Capture the cell that displays the provided text and extract its [x, y] central coordinate. 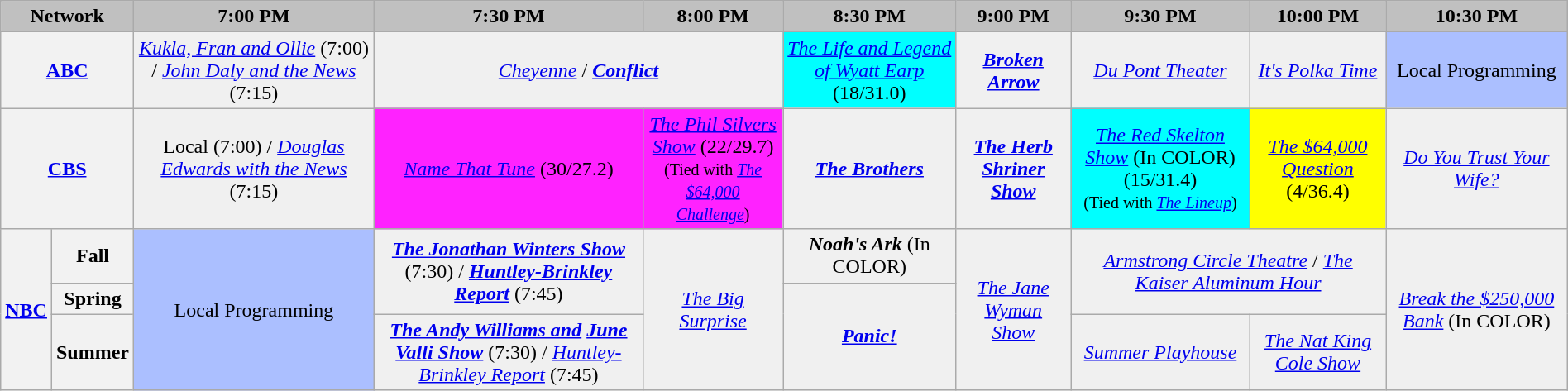
Broken Arrow [1014, 70]
8:00 PM [713, 17]
Kukla, Fran and Ollie (7:00) / John Daly and the News (7:15) [255, 70]
7:30 PM [508, 17]
Summer [93, 352]
ABC [68, 70]
Cheyenne / Conflict [578, 70]
Noah's Ark (In COLOR) [870, 256]
Spring [93, 298]
NBC [26, 309]
Break the $250,000 Bank (In COLOR) [1477, 309]
The Red Skelton Show (In COLOR)(15/31.4)(Tied with The Lineup) [1161, 169]
8:30 PM [870, 17]
7:00 PM [255, 17]
Name That Tune (30/27.2) [508, 169]
9:30 PM [1161, 17]
The Herb Shriner Show [1014, 169]
10:30 PM [1477, 17]
The Nat King Cole Show [1317, 352]
It's Polka Time [1317, 70]
9:00 PM [1014, 17]
Network [68, 17]
Armstrong Circle Theatre / The Kaiser Aluminum Hour [1229, 271]
The $64,000 Question (4/36.4) [1317, 169]
10:00 PM [1317, 17]
The Brothers [870, 169]
Local (7:00) / Douglas Edwards with the News (7:15) [255, 169]
CBS [68, 169]
The Big Surprise [713, 309]
The Life and Legend of Wyatt Earp (18/31.0) [870, 70]
The Jonathan Winters Show (7:30) / Huntley-Brinkley Report (7:45) [508, 271]
The Andy Williams and June Valli Show (7:30) / Huntley-Brinkley Report (7:45) [508, 352]
Du Pont Theater [1161, 70]
Fall [93, 256]
The Jane Wyman Show [1014, 309]
Do You Trust Your Wife? [1477, 169]
Summer Playhouse [1161, 352]
The Phil Silvers Show (22/29.7)(Tied with The $64,000 Challenge) [713, 169]
Panic! [870, 336]
